Return [X, Y] of the center of cell containing provided text 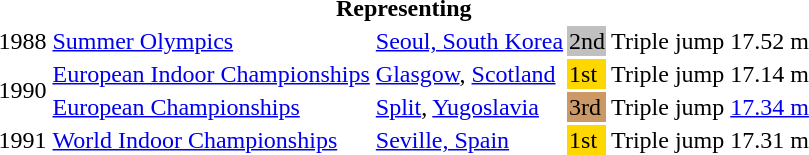
World Indoor Championships [211, 140]
Seoul, South Korea [469, 41]
Glasgow, Scotland [469, 74]
3rd [588, 107]
Summer Olympics [211, 41]
2nd [588, 41]
European Championships [211, 107]
Seville, Spain [469, 140]
European Indoor Championships [211, 74]
Split, Yugoslavia [469, 107]
